Capture the cell that displays the provided text and extract its [X, Y] central coordinate. 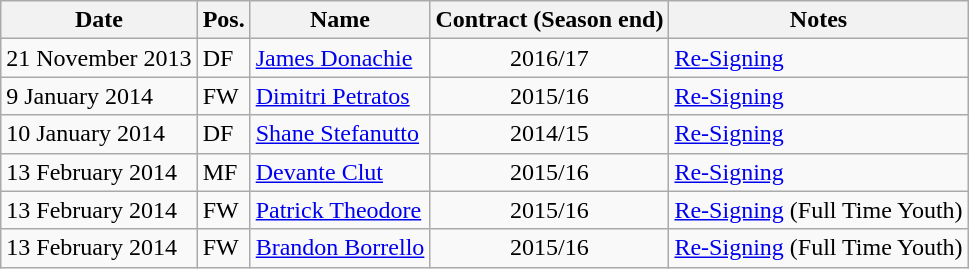
Patrick Theodore [340, 210]
2016/17 [550, 58]
Brandon Borrello [340, 248]
Notes [818, 20]
2014/15 [550, 134]
9 January 2014 [99, 96]
Name [340, 20]
James Donachie [340, 58]
Shane Stefanutto [340, 134]
Date [99, 20]
MF [224, 172]
Contract (Season end) [550, 20]
Pos. [224, 20]
21 November 2013 [99, 58]
Dimitri Petratos [340, 96]
10 January 2014 [99, 134]
Devante Clut [340, 172]
